Determine the [x, y] coordinate at the center of the cell enclosing the given text.  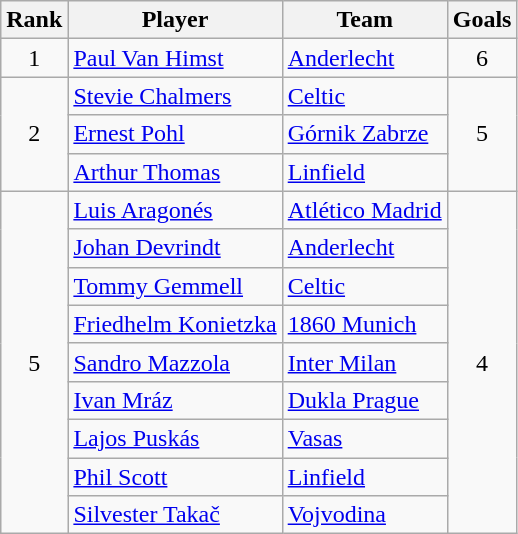
6 [482, 58]
4 [482, 362]
Górnik Zabrze [364, 134]
Goals [482, 20]
Silvester Takač [175, 515]
Johan Devrindt [175, 248]
Rank [34, 20]
1860 Munich [364, 324]
Dukla Prague [364, 400]
Friedhelm Konietzka [175, 324]
Team [364, 20]
Stevie Chalmers [175, 96]
Player [175, 20]
Phil Scott [175, 477]
Inter Milan [364, 362]
Ernest Pohl [175, 134]
Arthur Thomas [175, 172]
Atlético Madrid [364, 210]
Lajos Puskás [175, 438]
Paul Van Himst [175, 58]
Tommy Gemmell [175, 286]
Sandro Mazzola [175, 362]
Vojvodina [364, 515]
Ivan Mráz [175, 400]
2 [34, 134]
Vasas [364, 438]
1 [34, 58]
Luis Aragonés [175, 210]
